From the cell containing the given text, extract its center point as (x, y) coordinate. 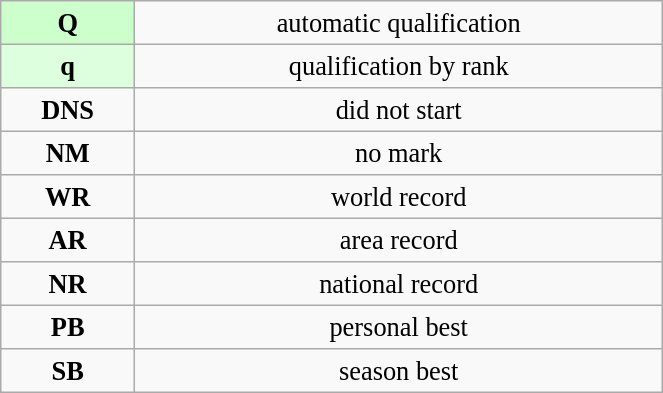
Q (68, 22)
national record (399, 284)
area record (399, 240)
q (68, 66)
DNS (68, 109)
PB (68, 327)
NR (68, 284)
no mark (399, 153)
SB (68, 371)
did not start (399, 109)
season best (399, 371)
qualification by rank (399, 66)
AR (68, 240)
WR (68, 197)
NM (68, 153)
personal best (399, 327)
automatic qualification (399, 22)
world record (399, 197)
